Pinpoint the cell where the given text exists, returning its [X, Y] midpoint coordinate. 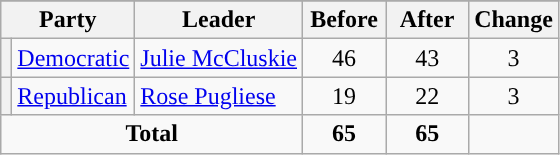
Party [68, 20]
43 [428, 58]
Republican [74, 96]
Total [152, 134]
46 [344, 58]
Change [514, 20]
Leader [219, 20]
22 [428, 96]
After [428, 20]
Democratic [74, 58]
Julie McCluskie [219, 58]
Rose Pugliese [219, 96]
Before [344, 20]
19 [344, 96]
